Output the [x, y] coordinate of the center of the cell containing the given text.  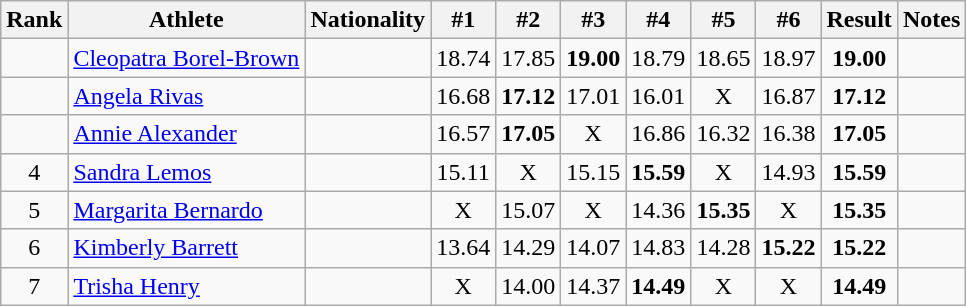
Kimberly Barrett [186, 248]
14.28 [724, 248]
18.79 [658, 58]
Sandra Lemos [186, 172]
16.68 [464, 96]
Trisha Henry [186, 286]
4 [34, 172]
13.64 [464, 248]
Cleopatra Borel-Brown [186, 58]
16.01 [658, 96]
14.93 [788, 172]
#1 [464, 20]
5 [34, 210]
18.65 [724, 58]
6 [34, 248]
16.86 [658, 134]
14.29 [528, 248]
Result [859, 20]
Annie Alexander [186, 134]
Angela Rivas [186, 96]
18.74 [464, 58]
15.15 [594, 172]
16.87 [788, 96]
15.07 [528, 210]
14.36 [658, 210]
16.57 [464, 134]
18.97 [788, 58]
Nationality [368, 20]
Notes [931, 20]
14.37 [594, 286]
#4 [658, 20]
17.01 [594, 96]
#2 [528, 20]
Margarita Bernardo [186, 210]
14.00 [528, 286]
#5 [724, 20]
16.38 [788, 134]
17.85 [528, 58]
#3 [594, 20]
Athlete [186, 20]
14.83 [658, 248]
7 [34, 286]
16.32 [724, 134]
#6 [788, 20]
14.07 [594, 248]
Rank [34, 20]
15.11 [464, 172]
